Return the [x, y] coordinate for the center point of the cell that contains the specified text.  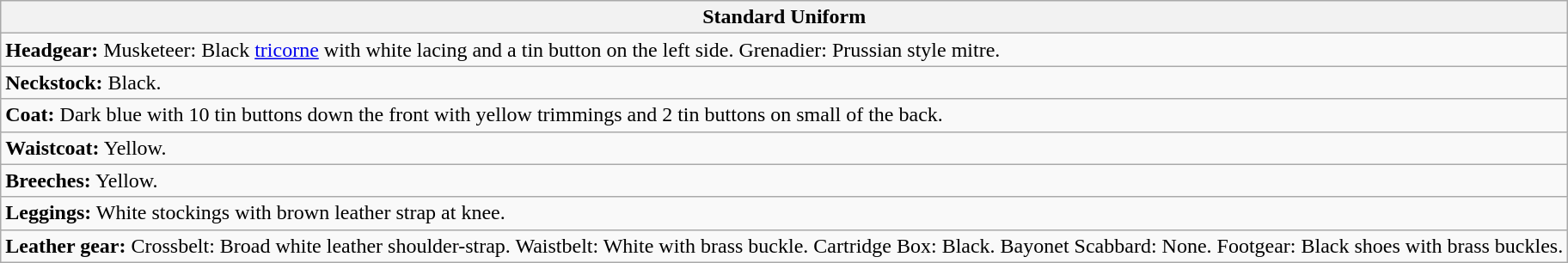
Headgear: Musketeer: Black tricorne with white lacing and a tin button on the left side. Grenadier: Prussian style mitre. [784, 50]
Standard Uniform [784, 17]
Breeches: Yellow. [784, 180]
Neckstock: Black. [784, 83]
Leggings: White stockings with brown leather strap at knee. [784, 213]
Waistcoat: Yellow. [784, 148]
Coat: Dark blue with 10 tin buttons down the front with yellow trimmings and 2 tin buttons on small of the back. [784, 115]
